Extract the (x, y) coordinate from the center of the cell holding the provided text.  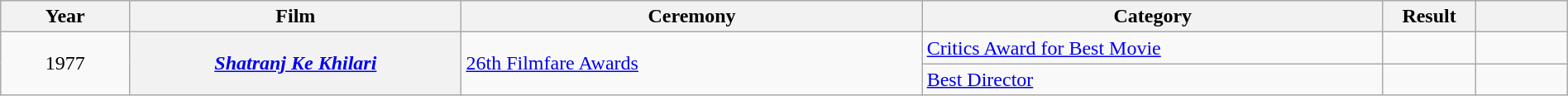
Critics Award for Best Movie (1153, 48)
Best Director (1153, 79)
Result (1429, 17)
26th Filmfare Awards (691, 64)
Ceremony (691, 17)
Category (1153, 17)
Shatranj Ke Khilari (296, 64)
Year (65, 17)
1977 (65, 64)
Film (296, 17)
